Detect which cell encompasses the target text, then output its [x, y] center coordinate. 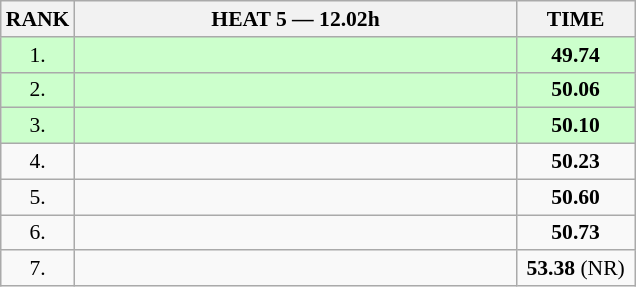
RANK [38, 19]
49.74 [576, 55]
50.23 [576, 162]
50.73 [576, 233]
3. [38, 126]
7. [38, 269]
2. [38, 90]
1. [38, 55]
50.60 [576, 197]
4. [38, 162]
6. [38, 233]
50.06 [576, 90]
53.38 (NR) [576, 269]
TIME [576, 19]
HEAT 5 — 12.02h [295, 19]
50.10 [576, 126]
5. [38, 197]
